Capture the cell that displays the provided text and extract its (x, y) central coordinate. 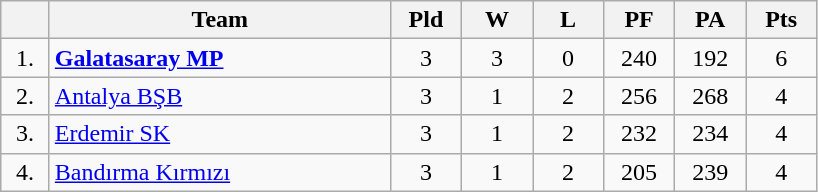
Pld (426, 20)
Erdemir SK (220, 134)
239 (710, 172)
Team (220, 20)
W (496, 20)
PA (710, 20)
6 (782, 58)
L (568, 20)
268 (710, 96)
234 (710, 134)
205 (640, 172)
1. (26, 58)
Bandırma Kırmızı (220, 172)
Pts (782, 20)
2. (26, 96)
Antalya BŞB (220, 96)
3. (26, 134)
240 (640, 58)
PF (640, 20)
0 (568, 58)
256 (640, 96)
192 (710, 58)
4. (26, 172)
232 (640, 134)
Galatasaray MP (220, 58)
